Return [X, Y] of the center of cell containing provided text 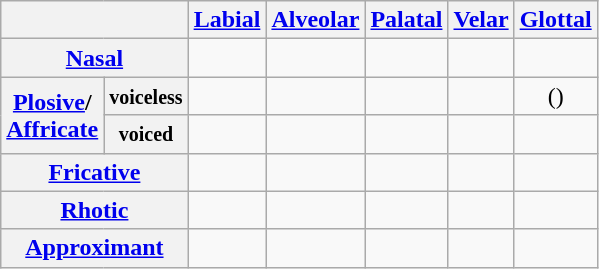
Fricative [94, 172]
Velar [481, 20]
Rhotic [94, 210]
Approximant [94, 248]
Nasal [94, 58]
Glottal [556, 20]
voiced [146, 134]
Labial [227, 20]
voiceless [146, 96]
Plosive/Affricate [52, 115]
Alveolar [316, 20]
Palatal [406, 20]
() [556, 96]
